For the text-containing cell, return its midpoint in (X, Y) coordinate format. 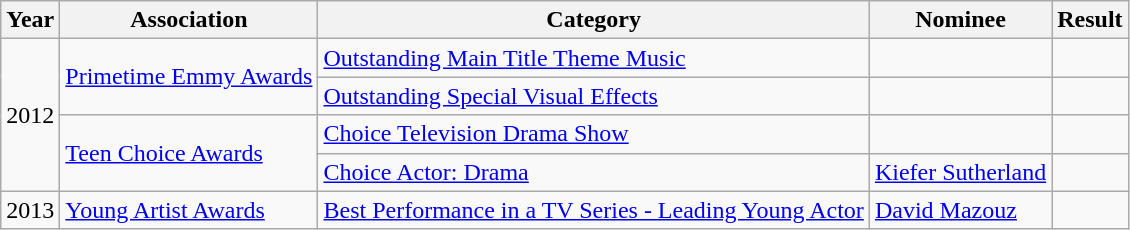
Teen Choice Awards (189, 153)
Primetime Emmy Awards (189, 77)
Young Artist Awards (189, 210)
David Mazouz (960, 210)
Kiefer Sutherland (960, 172)
Association (189, 20)
Choice Actor: Drama (594, 172)
Choice Television Drama Show (594, 134)
Outstanding Main Title Theme Music (594, 58)
Nominee (960, 20)
Best Performance in a TV Series - Leading Young Actor (594, 210)
2013 (30, 210)
Category (594, 20)
Result (1090, 20)
Outstanding Special Visual Effects (594, 96)
2012 (30, 115)
Year (30, 20)
